Pinpoint the cell where the given text exists, returning its (x, y) midpoint coordinate. 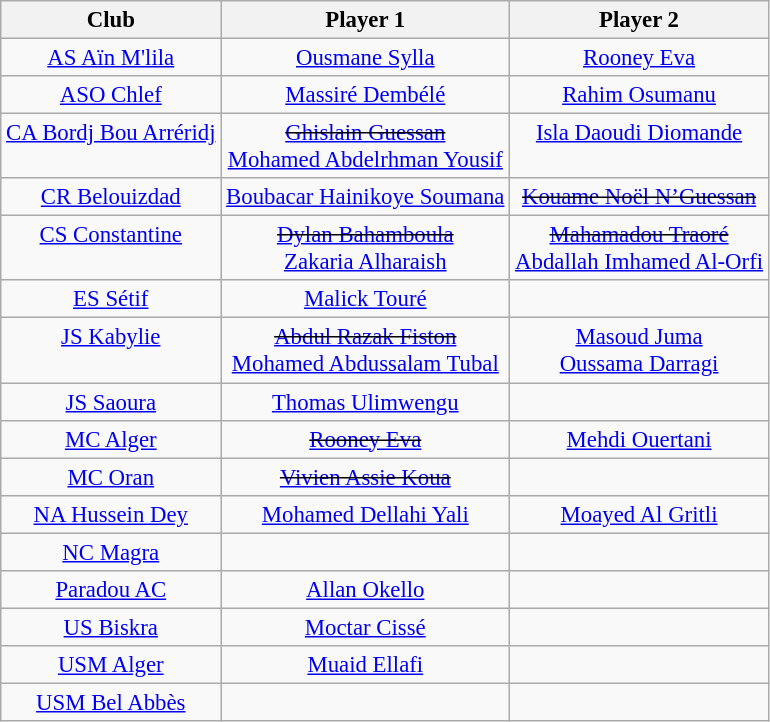
JS Saoura (111, 402)
Vivien Assie Koua (366, 477)
NA Hussein Dey (111, 514)
Moayed Al Gritli (640, 514)
Ousmane Sylla (366, 58)
CA Bordj Bou Arréridj (111, 146)
Isla Daoudi Diomande (640, 146)
Muaid Ellafi (366, 665)
MC Oran (111, 477)
Kouame Noël N’Guessan (640, 197)
AS Aïn M'lila (111, 58)
CS Constantine (111, 248)
Moctar Cissé (366, 627)
Player 1 (366, 20)
MC Alger (111, 439)
Paradou AC (111, 590)
Masoud Juma Oussama Darragi (640, 350)
CR Belouizdad (111, 197)
Player 2 (640, 20)
USM Alger (111, 665)
Rahim Osumanu (640, 95)
Dylan Bahamboula Zakaria Alharaish (366, 248)
Mehdi Ouertani (640, 439)
Club (111, 20)
Thomas Ulimwengu (366, 402)
Abdul Razak Fiston Mohamed Abdussalam Tubal (366, 350)
ASO Chlef (111, 95)
US Biskra (111, 627)
Allan Okello (366, 590)
Malick Touré (366, 299)
Boubacar Hainikoye Soumana (366, 197)
Massiré Dembélé (366, 95)
Ghislain Guessan Mohamed Abdelrhman Yousif (366, 146)
JS Kabylie (111, 350)
Mahamadou Traoré Abdallah Imhamed Al-Orfi (640, 248)
ES Sétif (111, 299)
NC Magra (111, 552)
USM Bel Abbès (111, 702)
Mohamed Dellahi Yali (366, 514)
